Return the (x, y) coordinate for the center point of the cell that contains the specified text.  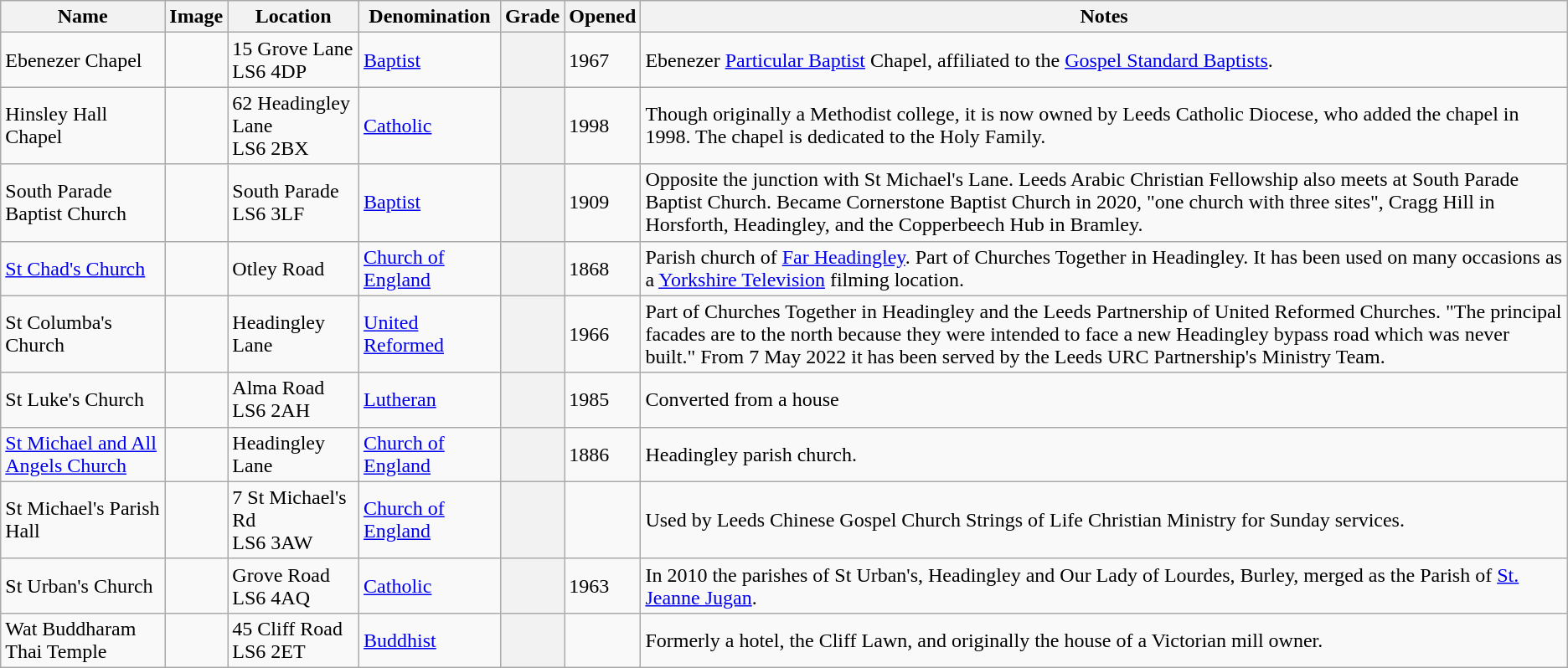
South Parade Baptist Church (83, 203)
Lutheran (431, 400)
Grade (532, 17)
1963 (603, 586)
St Chad's Church (83, 268)
7 St Michael's RdLS6 3AW (293, 520)
Ebenezer Chapel (83, 60)
St Urban's Church (83, 586)
1967 (603, 60)
Used by Leeds Chinese Gospel Church Strings of Life Christian Ministry for Sunday services. (1104, 520)
South ParadeLS6 3LF (293, 203)
Image (196, 17)
Name (83, 17)
Otley Road (293, 268)
Notes (1104, 17)
1998 (603, 126)
1985 (603, 400)
1966 (603, 334)
In 2010 the parishes of St Urban's, Headingley and Our Lady of Lourdes, Burley, merged as the Parish of St. Jeanne Jugan. (1104, 586)
1868 (603, 268)
St Michael's Parish Hall (83, 520)
Formerly a hotel, the Cliff Lawn, and originally the house of a Victorian mill owner. (1104, 640)
62 Headingley LaneLS6 2BX (293, 126)
Opened (603, 17)
Hinsley Hall Chapel (83, 126)
Location (293, 17)
Converted from a house (1104, 400)
Ebenezer Particular Baptist Chapel, affiliated to the Gospel Standard Baptists. (1104, 60)
Denomination (431, 17)
United Reformed (431, 334)
1886 (603, 454)
Alma RoadLS6 2AH (293, 400)
45 Cliff RoadLS6 2ET (293, 640)
15 Grove LaneLS6 4DP (293, 60)
St Luke's Church (83, 400)
St Columba's Church (83, 334)
Headingley parish church. (1104, 454)
Buddhist (431, 640)
St Michael and All Angels Church (83, 454)
Grove Road LS6 4AQ (293, 586)
Wat Buddharam Thai Temple (83, 640)
1909 (603, 203)
